Determine the (x, y) coordinate at the center of the cell enclosing the given text.  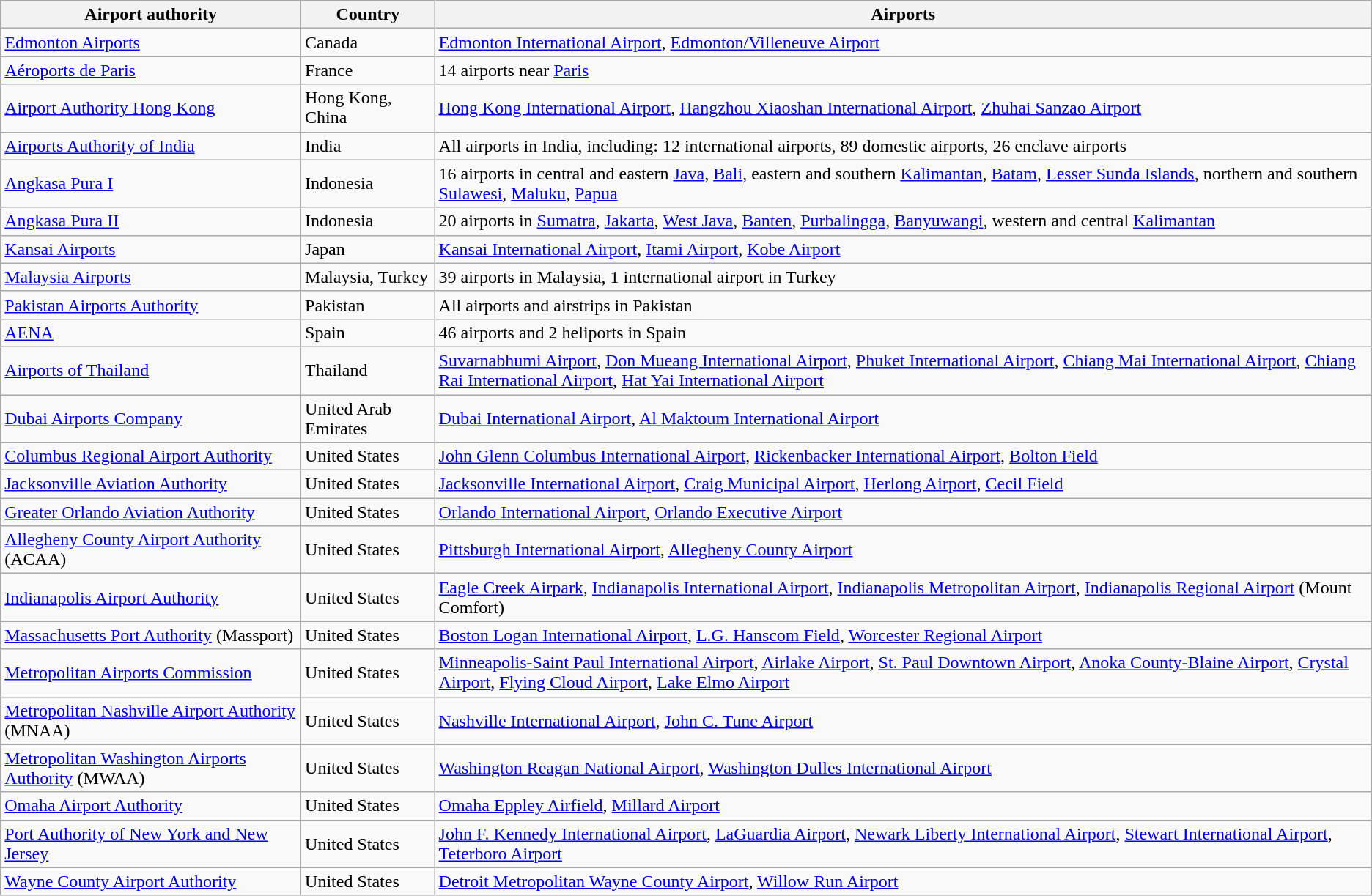
Spain (368, 333)
Jacksonville Aviation Authority (151, 484)
Columbus Regional Airport Authority (151, 456)
Edmonton International Airport, Edmonton/Villeneuve Airport (903, 42)
Nashville International Airport, John C. Tune Airport (903, 721)
Detroit Metropolitan Wayne County Airport, Willow Run Airport (903, 881)
Pakistan Airports Authority (151, 305)
Metropolitan Washington Airports Authority (MWAA) (151, 768)
Japan (368, 249)
Washington Reagan National Airport, Washington Dulles International Airport (903, 768)
Eagle Creek Airpark, Indianapolis International Airport, Indianapolis Metropolitan Airport, Indianapolis Regional Airport (Mount Comfort) (903, 598)
Hong Kong International Airport, Hangzhou Xiaoshan International Airport, Zhuhai Sanzao Airport (903, 108)
46 airports and 2 heliports in Spain (903, 333)
Thailand (368, 371)
Massachusetts Port Authority (Massport) (151, 635)
Kansai Airports (151, 249)
France (368, 70)
Pittsburgh International Airport, Allegheny County Airport (903, 549)
India (368, 146)
John Glenn Columbus International Airport, Rickenbacker International Airport, Bolton Field (903, 456)
All airports and airstrips in Pakistan (903, 305)
All airports in India, including: 12 international airports, 89 domestic airports, 26 enclave airports (903, 146)
Angkasa Pura I (151, 183)
Airport authority (151, 15)
Edmonton Airports (151, 42)
Malaysia, Turkey (368, 277)
Greater Orlando Aviation Authority (151, 512)
Boston Logan International Airport, L.G. Hanscom Field, Worcester Regional Airport (903, 635)
Metropolitan Airports Commission (151, 673)
John F. Kennedy International Airport, LaGuardia Airport, Newark Liberty International Airport, Stewart International Airport, Teterboro Airport (903, 844)
Malaysia Airports (151, 277)
Angkasa Pura II (151, 221)
Wayne County Airport Authority (151, 881)
14 airports near Paris (903, 70)
Metropolitan Nashville Airport Authority (MNAA) (151, 721)
Kansai International Airport, Itami Airport, Kobe Airport (903, 249)
Omaha Airport Authority (151, 806)
Canada (368, 42)
Airports Authority of India (151, 146)
Omaha Eppley Airfield, Millard Airport (903, 806)
Airports of Thailand (151, 371)
Pakistan (368, 305)
Jacksonville International Airport, Craig Municipal Airport, Herlong Airport, Cecil Field (903, 484)
Hong Kong, China (368, 108)
Airports (903, 15)
Country (368, 15)
Indianapolis Airport Authority (151, 598)
Allegheny County Airport Authority (ACAA) (151, 549)
AENA (151, 333)
39 airports in Malaysia, 1 international airport in Turkey (903, 277)
Port Authority of New York and New Jersey (151, 844)
United Arab Emirates (368, 418)
Airport Authority Hong Kong (151, 108)
Dubai International Airport, Al Maktoum International Airport (903, 418)
Aéroports de Paris (151, 70)
Dubai Airports Company (151, 418)
20 airports in Sumatra, Jakarta, West Java, Banten, Purbalingga, Banyuwangi, western and central Kalimantan (903, 221)
Orlando International Airport, Orlando Executive Airport (903, 512)
